Capture the cell that displays the provided text and extract its [x, y] central coordinate. 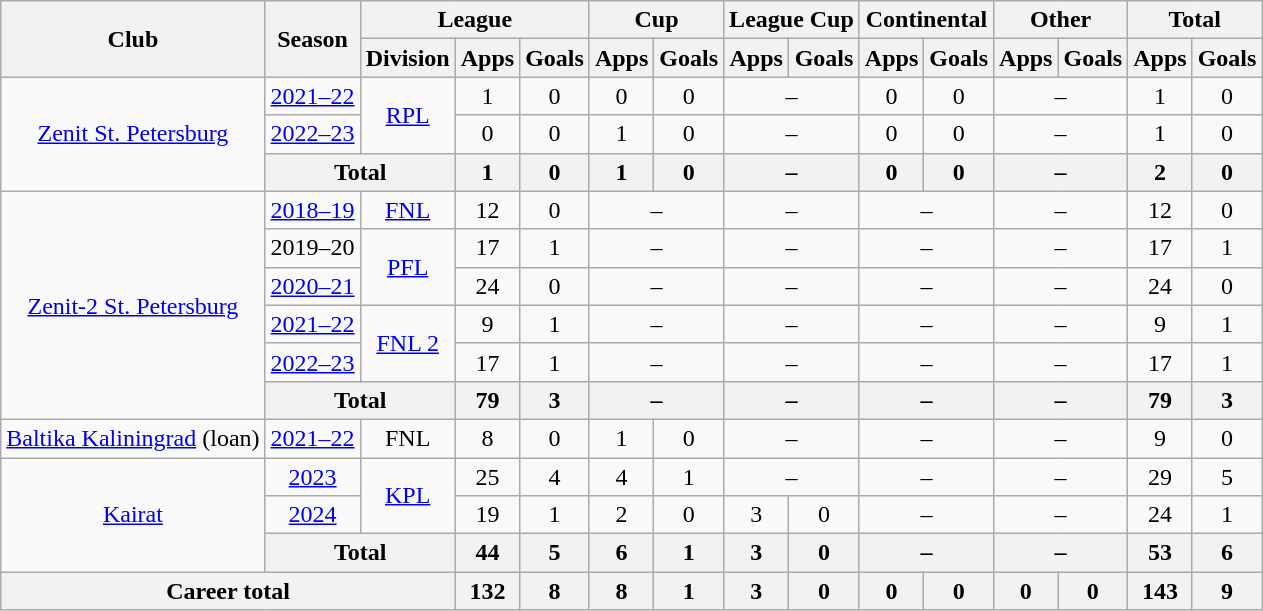
2019–20 [312, 248]
PFL [408, 267]
Zenit-2 St. Petersburg [133, 305]
53 [1160, 553]
Zenit St. Petersburg [133, 134]
2023 [312, 477]
2020–21 [312, 286]
Continental [926, 20]
Kairat [133, 515]
Baltika Kaliningrad (loan) [133, 438]
FNL 2 [408, 343]
KPL [408, 496]
Season [312, 39]
Cup [656, 20]
RPL [408, 115]
Career total [228, 591]
29 [1160, 477]
Division [408, 58]
44 [487, 553]
143 [1160, 591]
League [474, 20]
Other [1061, 20]
132 [487, 591]
League Cup [792, 20]
2018–19 [312, 210]
Club [133, 39]
2024 [312, 515]
25 [487, 477]
19 [487, 515]
